Extract the (X, Y) coordinate from the center of the cell holding the provided text.  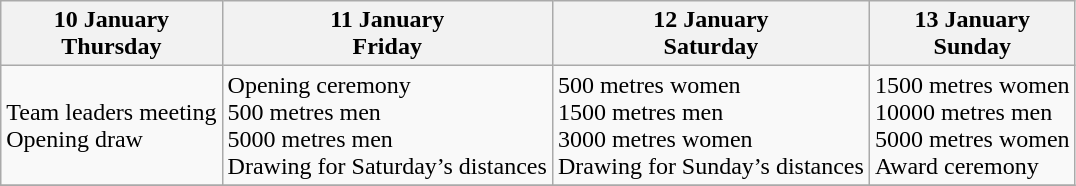
11 JanuaryFriday (387, 34)
1500 metres women10000 metres men5000 metres womenAward ceremony (972, 126)
Team leaders meetingOpening draw (112, 126)
12 JanuarySaturday (710, 34)
500 metres women1500 metres men3000 metres womenDrawing for Sunday’s distances (710, 126)
13 JanuarySunday (972, 34)
Opening ceremony500 metres men5000 metres menDrawing for Saturday’s distances (387, 126)
10 JanuaryThursday (112, 34)
